Provide the (X, Y) coordinate of the cell's center where the given text is located.  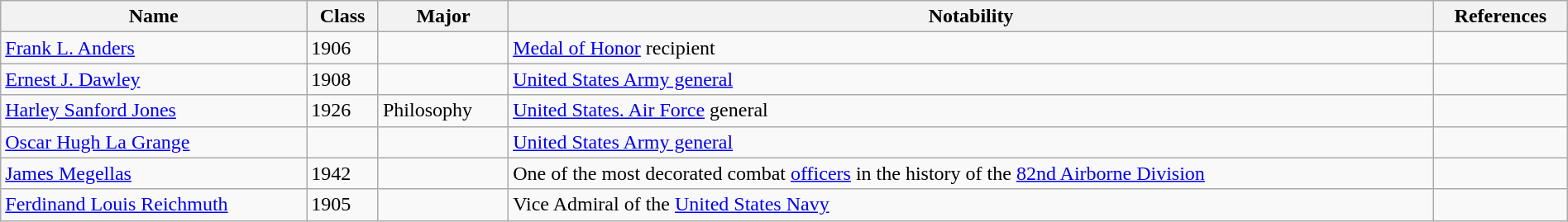
One of the most decorated combat officers in the history of the 82nd Airborne Division (971, 173)
Major (443, 17)
Class (342, 17)
Ernest J. Dawley (154, 79)
Ferdinand Louis Reichmuth (154, 205)
United States. Air Force general (971, 111)
References (1500, 17)
Vice Admiral of the United States Navy (971, 205)
Name (154, 17)
1905 (342, 205)
Frank L. Anders (154, 48)
James Megellas (154, 173)
Medal of Honor recipient (971, 48)
1908 (342, 79)
1926 (342, 111)
1906 (342, 48)
1942 (342, 173)
Harley Sanford Jones (154, 111)
Philosophy (443, 111)
Oscar Hugh La Grange (154, 142)
Notability (971, 17)
